Locate the cell with the specified text and output its (x, y) center coordinate. 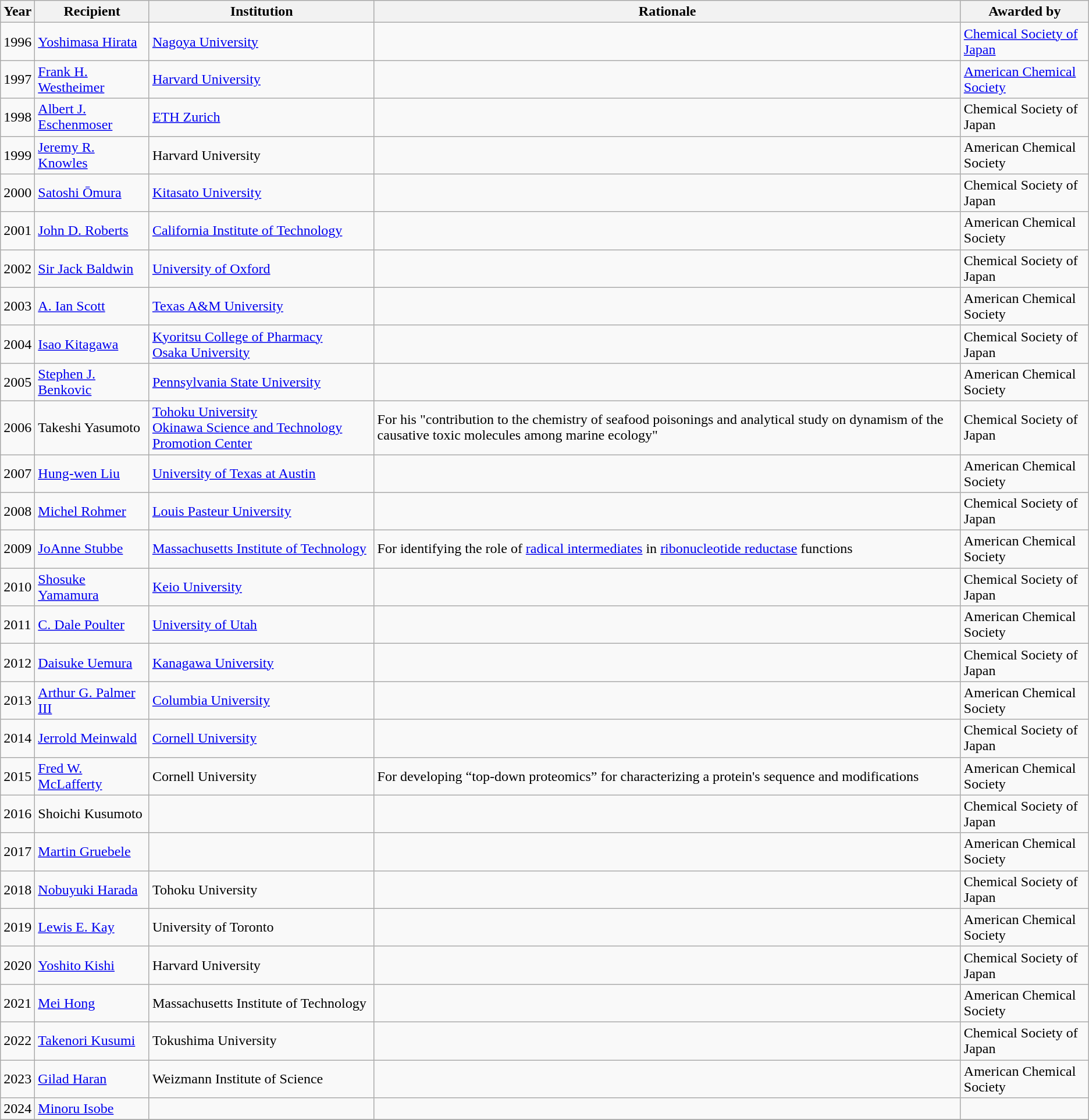
Lewis E. Kay (92, 927)
JoAnne Stubbe (92, 549)
Daisuke Uemura (92, 663)
2019 (17, 927)
2005 (17, 381)
Kitasato University (262, 193)
John D. Roberts (92, 230)
Hung-wen Liu (92, 473)
2001 (17, 230)
1996 (17, 42)
Takenori Kusumi (92, 1041)
Louis Pasteur University (262, 512)
Pennsylvania State University (262, 381)
Jerrold Meinwald (92, 739)
ETH Zurich (262, 117)
Albert J. Eschenmoser (92, 117)
2016 (17, 814)
2023 (17, 1078)
Arthur G. Palmer III (92, 700)
Jeremy R. Knowles (92, 155)
University of Toronto (262, 927)
A. Ian Scott (92, 306)
Tohoku UniversityOkinawa Science and Technology Promotion Center (262, 427)
Shosuke Yamamura (92, 587)
Columbia University (262, 700)
Yoshito Kishi (92, 965)
Texas A&M University (262, 306)
Rationale (667, 12)
1997 (17, 79)
For his "contribution to the chemistry of seafood poisonings and analytical study on dynamism of the causative toxic molecules among marine ecology" (667, 427)
Year (17, 12)
2024 (17, 1109)
Shoichi Kusumoto (92, 814)
Institution (262, 12)
2014 (17, 739)
Sir Jack Baldwin (92, 269)
2015 (17, 776)
2021 (17, 1003)
Kanagawa University (262, 663)
Isao Kitagawa (92, 344)
2012 (17, 663)
Martin Gruebele (92, 851)
Frank H. Westheimer (92, 79)
Weizmann Institute of Science (262, 1078)
University of Utah (262, 625)
2020 (17, 965)
2006 (17, 427)
Takeshi Yasumoto (92, 427)
1998 (17, 117)
1999 (17, 155)
2000 (17, 193)
2009 (17, 549)
Keio University (262, 587)
Nobuyuki Harada (92, 890)
Michel Rohmer (92, 512)
2017 (17, 851)
Yoshimasa Hirata (92, 42)
Minoru Isobe (92, 1109)
2008 (17, 512)
2007 (17, 473)
University of Texas at Austin (262, 473)
Kyoritsu College of PharmacyOsaka University (262, 344)
For developing “top-down proteomics” for characterizing a protein's sequence and modifications (667, 776)
C. Dale Poulter (92, 625)
2018 (17, 890)
For identifying the role of radical intermediates in ribonucleotide reductase functions (667, 549)
Gilad Haran (92, 1078)
Satoshi Ōmura (92, 193)
Fred W. McLafferty (92, 776)
Recipient (92, 12)
2003 (17, 306)
2002 (17, 269)
2004 (17, 344)
Awarded by (1024, 12)
Stephen J. Benkovic (92, 381)
2022 (17, 1041)
Nagoya University (262, 42)
Mei Hong (92, 1003)
2011 (17, 625)
University of Oxford (262, 269)
Tohoku University (262, 890)
2010 (17, 587)
Tokushima University (262, 1041)
2013 (17, 700)
California Institute of Technology (262, 230)
